Search for the cell housing the specified text and yield its (x, y) center coordinate. 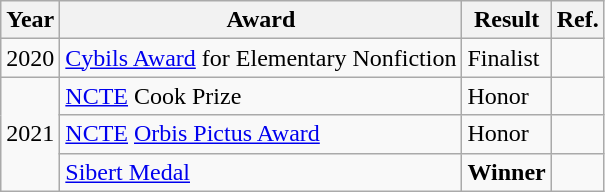
NCTE Orbis Pictus Award (261, 134)
Winner (506, 172)
Finalist (506, 58)
NCTE Cook Prize (261, 96)
Sibert Medal (261, 172)
2021 (30, 134)
Cybils Award for Elementary Nonfiction (261, 58)
Award (261, 20)
Result (506, 20)
Year (30, 20)
2020 (30, 58)
Ref. (578, 20)
